Return [X, Y] of the center of cell containing provided text 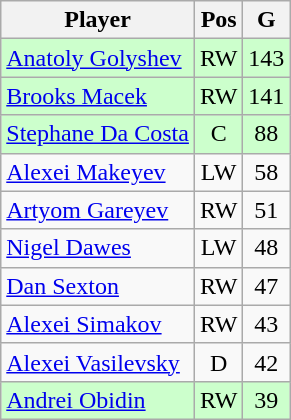
Nigel Dawes [98, 248]
Anatoly Golyshev [98, 58]
Andrei Obidin [98, 400]
Player [98, 20]
Stephane Da Costa [98, 134]
G [266, 20]
Pos [218, 20]
Artyom Gareyev [98, 210]
143 [266, 58]
43 [266, 324]
Alexei Makeyev [98, 172]
Dan Sexton [98, 286]
58 [266, 172]
D [218, 362]
Brooks Macek [98, 96]
39 [266, 400]
141 [266, 96]
C [218, 134]
48 [266, 248]
42 [266, 362]
88 [266, 134]
Alexei Simakov [98, 324]
51 [266, 210]
Alexei Vasilevsky [98, 362]
47 [266, 286]
